Locate the cell with the specified text and output its [x, y] center coordinate. 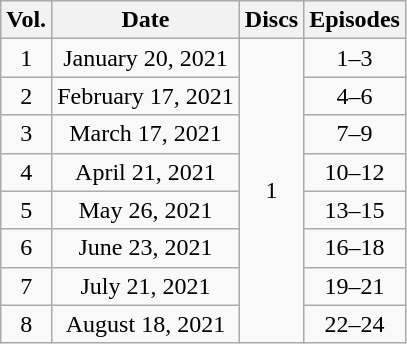
Episodes [355, 20]
22–24 [355, 324]
June 23, 2021 [146, 248]
March 17, 2021 [146, 134]
July 21, 2021 [146, 286]
1–3 [355, 58]
6 [26, 248]
7–9 [355, 134]
10–12 [355, 172]
May 26, 2021 [146, 210]
7 [26, 286]
16–18 [355, 248]
April 21, 2021 [146, 172]
5 [26, 210]
2 [26, 96]
Discs [271, 20]
4 [26, 172]
August 18, 2021 [146, 324]
February 17, 2021 [146, 96]
Vol. [26, 20]
Date [146, 20]
19–21 [355, 286]
8 [26, 324]
January 20, 2021 [146, 58]
3 [26, 134]
13–15 [355, 210]
4–6 [355, 96]
